Capture the cell that displays the provided text and extract its [x, y] central coordinate. 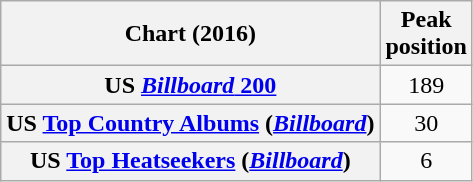
30 [426, 123]
US Billboard 200 [190, 85]
Peak position [426, 34]
US Top Country Albums (Billboard) [190, 123]
189 [426, 85]
Chart (2016) [190, 34]
6 [426, 161]
US Top Heatseekers (Billboard) [190, 161]
